Pinpoint the cell where the given text exists, returning its [X, Y] midpoint coordinate. 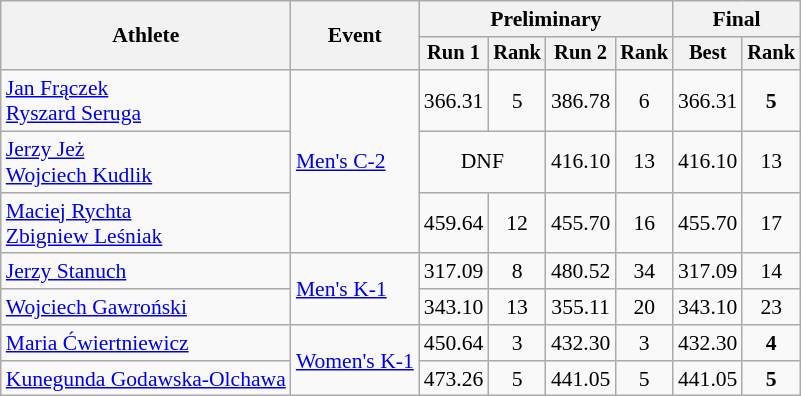
Jerzy JeżWojciech Kudlik [146, 162]
Maria Ćwiertniewicz [146, 343]
Athlete [146, 36]
355.11 [580, 307]
Wojciech Gawroński [146, 307]
Jerzy Stanuch [146, 272]
Men's K-1 [355, 290]
17 [771, 224]
Run 2 [580, 54]
20 [644, 307]
Men's C-2 [355, 162]
6 [644, 100]
Event [355, 36]
Final [736, 19]
34 [644, 272]
14 [771, 272]
Jan FrączekRyszard Seruga [146, 100]
Best [708, 54]
Run 1 [454, 54]
386.78 [580, 100]
4 [771, 343]
16 [644, 224]
12 [517, 224]
Preliminary [546, 19]
DNF [482, 162]
459.64 [454, 224]
23 [771, 307]
Women's K-1 [355, 360]
Maciej RychtaZbigniew Leśniak [146, 224]
450.64 [454, 343]
480.52 [580, 272]
8 [517, 272]
